Search for the cell housing the specified text and yield its [x, y] center coordinate. 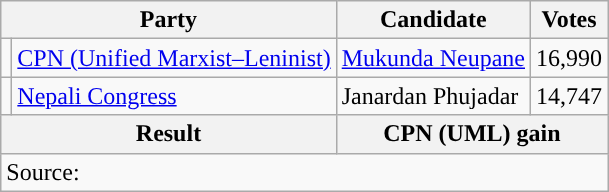
Party [168, 20]
Mukunda Neupane [433, 58]
Votes [570, 20]
16,990 [570, 58]
Janardan Phujadar [433, 96]
Result [168, 134]
CPN (UML) gain [472, 134]
Source: [304, 172]
Candidate [433, 20]
CPN (Unified Marxist–Leninist) [174, 58]
14,747 [570, 96]
Nepali Congress [174, 96]
